Search for the cell housing the specified text and yield its [x, y] center coordinate. 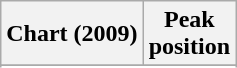
Peakposition [189, 34]
Chart (2009) [72, 34]
